For the text-containing cell, return its midpoint in [X, Y] coordinate format. 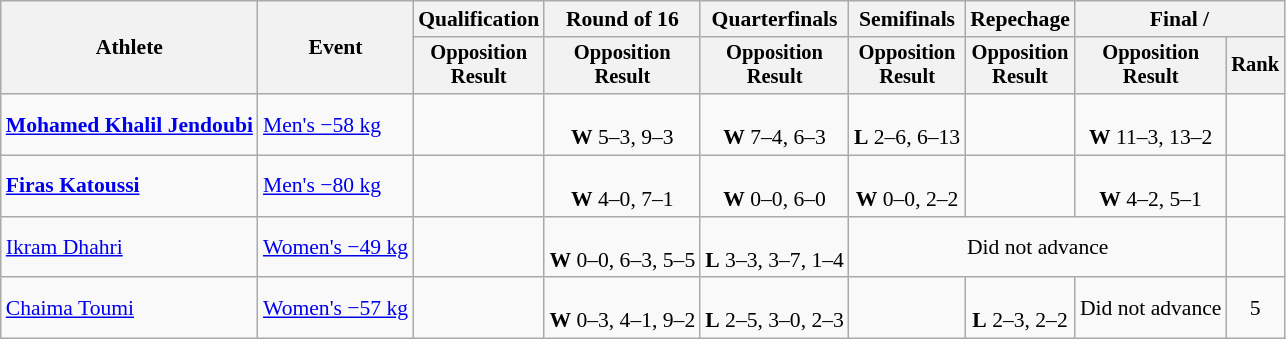
Quarterfinals [774, 19]
W 11–3, 13–2 [1151, 124]
Women's −57 kg [336, 308]
Ikram Dhahri [130, 248]
Rank [1255, 66]
Final / [1180, 19]
Round of 16 [622, 19]
Chaima Toumi [130, 308]
5 [1255, 308]
Event [336, 48]
W 7–4, 6–3 [774, 124]
Athlete [130, 48]
L 2–5, 3–0, 2–3 [774, 308]
Firas Katoussi [130, 186]
W 5–3, 9–3 [622, 124]
W 4–2, 5–1 [1151, 186]
W 0–3, 4–1, 9–2 [622, 308]
W 0–0, 6–3, 5–5 [622, 248]
W 4–0, 7–1 [622, 186]
L 2–6, 6–13 [907, 124]
Men's −80 kg [336, 186]
W 0–0, 6–0 [774, 186]
Mohamed Khalil Jendoubi [130, 124]
L 2–3, 2–2 [1020, 308]
Women's −49 kg [336, 248]
Men's −58 kg [336, 124]
Qualification [478, 19]
Repechage [1020, 19]
W 0–0, 2–2 [907, 186]
L 3–3, 3–7, 1–4 [774, 248]
Semifinals [907, 19]
